Identify which cell holds the provided text, then report its [X, Y] central coordinate. 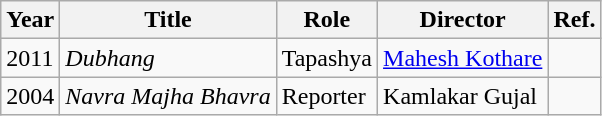
2004 [30, 96]
Dubhang [168, 58]
Director [463, 20]
Tapashya [326, 58]
Year [30, 20]
2011 [30, 58]
Kamlakar Gujal [463, 96]
Title [168, 20]
Navra Majha Bhavra [168, 96]
Ref. [574, 20]
Mahesh Kothare [463, 58]
Role [326, 20]
Reporter [326, 96]
